For the text-containing cell, return its midpoint in [X, Y] coordinate format. 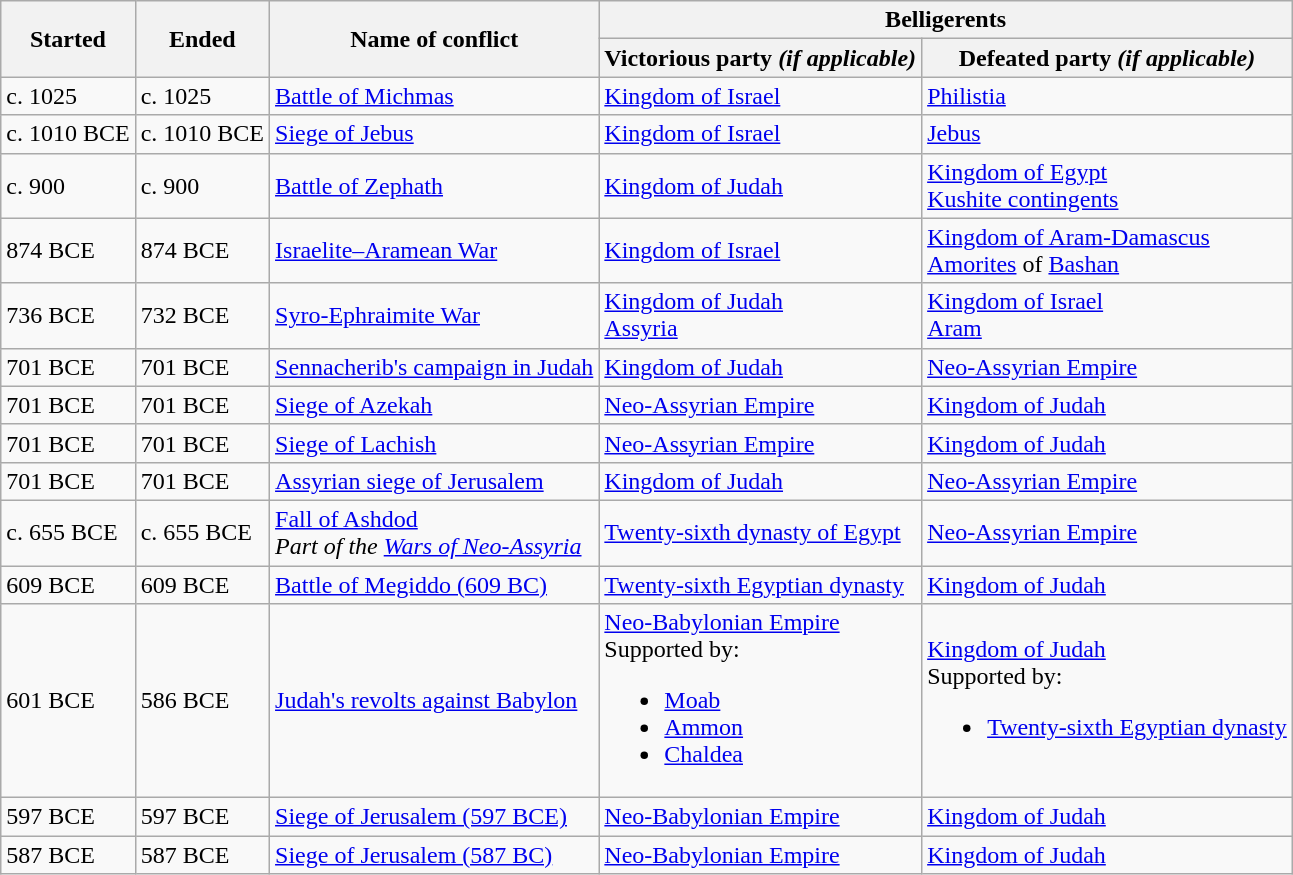
732 BCE [202, 316]
Syro-Ephraimite War [434, 316]
Jebus [1108, 134]
Sennacherib's campaign in Judah [434, 367]
Started [68, 39]
Siege of Jerusalem (597 BCE) [434, 817]
586 BCE [202, 701]
Kingdom of IsraelAram [1108, 316]
Name of conflict [434, 39]
Ended [202, 39]
Neo-Babylonian EmpireSupported by:MoabAmmonChaldea [760, 701]
Twenty-sixth dynasty of Egypt [760, 532]
Kingdom of JudahAssyria [760, 316]
Kingdom of JudahSupported by:Twenty-sixth Egyptian dynasty [1108, 701]
Siege of Jerusalem (587 BC) [434, 855]
601 BCE [68, 701]
Kingdom of Aram-DamascusAmorites of Bashan [1108, 250]
Victorious party (if applicable) [760, 58]
Siege of Lachish [434, 443]
Assyrian siege of Jerusalem [434, 481]
Belligerents [946, 20]
Twenty-sixth Egyptian dynasty [760, 585]
Fall of AshdodPart of the Wars of Neo-Assyria [434, 532]
Battle of Michmas [434, 96]
Siege of Azekah [434, 405]
736 BCE [68, 316]
Defeated party (if applicable) [1108, 58]
Israelite–Aramean War [434, 250]
Philistia [1108, 96]
Siege of Jebus [434, 134]
Battle of Megiddo (609 BC) [434, 585]
Kingdom of EgyptKushite contingents [1108, 186]
Judah's revolts against Babylon [434, 701]
Battle of Zephath [434, 186]
